Pinpoint the cell where the given text exists, returning its (X, Y) midpoint coordinate. 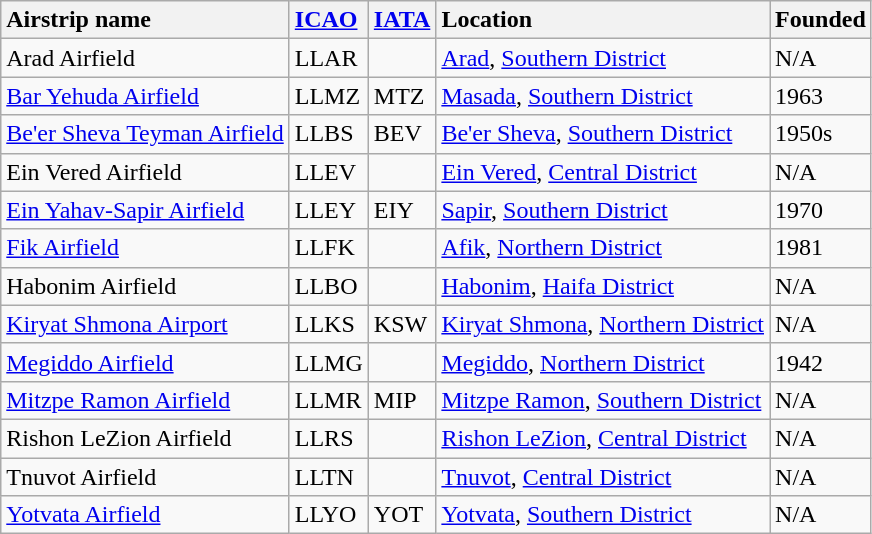
Rishon LeZion Airfield (146, 438)
Megiddo Airfield (146, 362)
Rishon LeZion, Central District (603, 438)
Habonim, Haifa District (603, 286)
LLAR (328, 58)
LLEY (328, 210)
MTZ (402, 96)
Megiddo, Northern District (603, 362)
1950s (821, 134)
Fik Airfield (146, 248)
KSW (402, 324)
Tnuvot Airfield (146, 477)
Arad, Southern District (603, 58)
Ein Vered Airfield (146, 172)
Tnuvot, Central District (603, 477)
Masada, Southern District (603, 96)
Mitzpe Ramon Airfield (146, 400)
Yotvata Airfield (146, 515)
MIP (402, 400)
Arad Airfield (146, 58)
Yotvata, Southern District (603, 515)
1963 (821, 96)
LLEV (328, 172)
LLTN (328, 477)
Kiryat Shmona, Northern District (603, 324)
LLBO (328, 286)
LLFK (328, 248)
1942 (821, 362)
LLKS (328, 324)
Ein Vered, Central District (603, 172)
1981 (821, 248)
BEV (402, 134)
Ein Yahav-Sapir Airfield (146, 210)
LLMR (328, 400)
ICAO (328, 20)
LLYO (328, 515)
1970 (821, 210)
Be'er Sheva, Southern District (603, 134)
IATA (402, 20)
Airstrip name (146, 20)
Be'er Sheva Teyman Airfield (146, 134)
Afik, Northern District (603, 248)
Mitzpe Ramon, Southern District (603, 400)
LLBS (328, 134)
Sapir, Southern District (603, 210)
LLMG (328, 362)
Location (603, 20)
LLRS (328, 438)
Bar Yehuda Airfield (146, 96)
Kiryat Shmona Airport (146, 324)
LLMZ (328, 96)
Habonim Airfield (146, 286)
Founded (821, 20)
YOT (402, 515)
EIY (402, 210)
